Search for the cell housing the specified text and yield its (x, y) center coordinate. 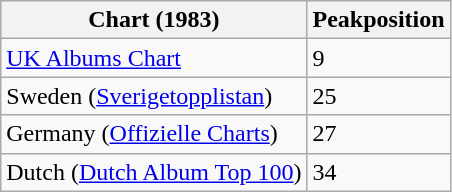
9 (378, 58)
Chart (1983) (154, 20)
Sweden (Sverigetopplistan) (154, 96)
27 (378, 134)
25 (378, 96)
34 (378, 172)
UK Albums Chart (154, 58)
Peakposition (378, 20)
Germany (Offizielle Charts) (154, 134)
Dutch (Dutch Album Top 100) (154, 172)
